Detect which cell encompasses the target text, then output its (X, Y) center coordinate. 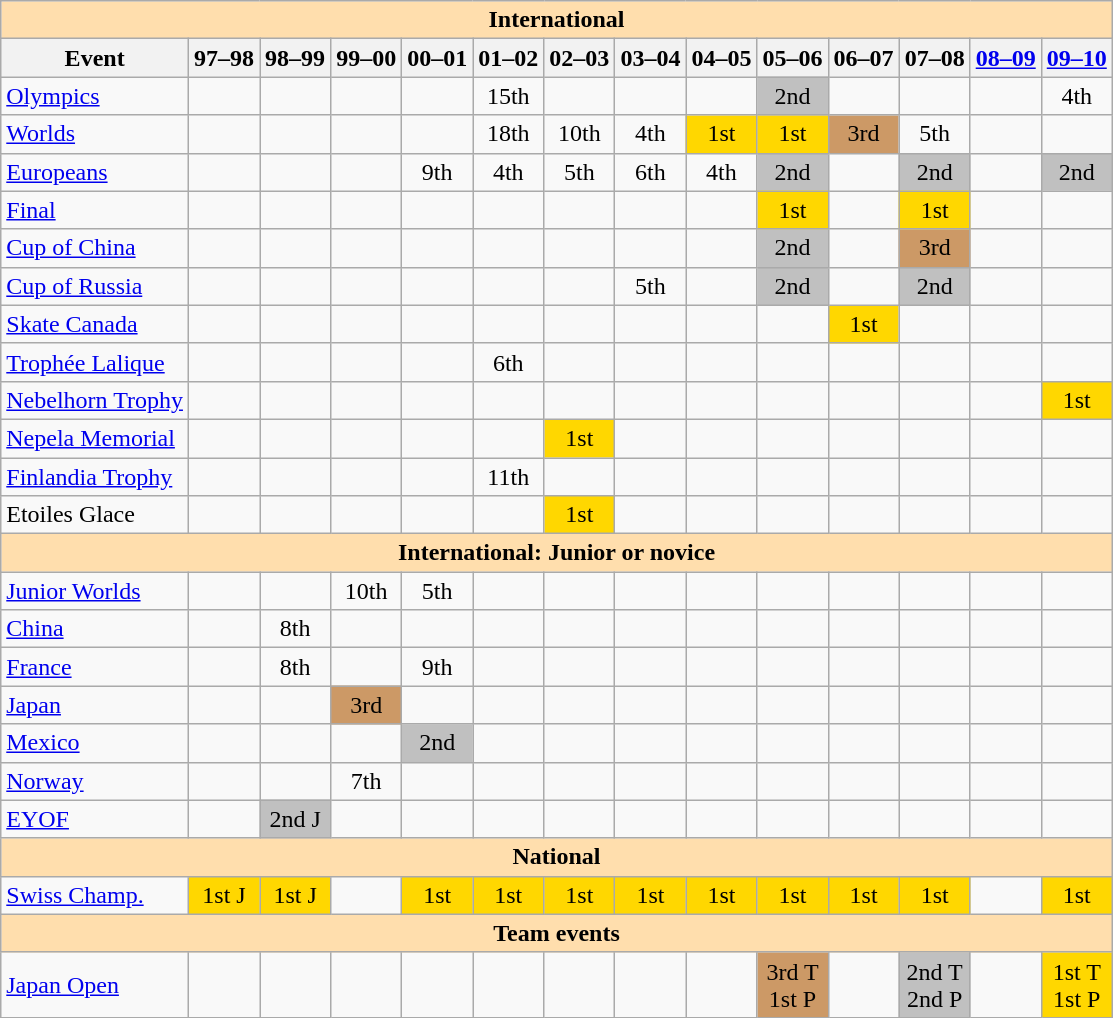
97–98 (224, 58)
Trophée Lalique (95, 362)
Cup of Russia (95, 286)
01–02 (508, 58)
11th (508, 477)
National (557, 857)
1st T 1st P (1076, 984)
Japan (95, 705)
Junior Worlds (95, 591)
Nebelhorn Trophy (95, 400)
08–09 (1006, 58)
05–06 (792, 58)
Cup of China (95, 248)
07–08 (934, 58)
Europeans (95, 172)
Norway (95, 781)
99–00 (366, 58)
04–05 (722, 58)
3rd T 1st P (792, 984)
Mexico (95, 743)
Skate Canada (95, 324)
03–04 (650, 58)
00–01 (438, 58)
15th (508, 96)
EYOF (95, 819)
Finlandia Trophy (95, 477)
France (95, 667)
02–03 (580, 58)
06–07 (864, 58)
98–99 (296, 58)
09–10 (1076, 58)
7th (366, 781)
Nepela Memorial (95, 438)
Team events (557, 933)
18th (508, 134)
2nd T 2nd P (934, 984)
International (557, 20)
2nd J (296, 819)
Swiss Champ. (95, 895)
Olympics (95, 96)
International: Junior or novice (557, 553)
Worlds (95, 134)
Japan Open (95, 984)
Etoiles Glace (95, 515)
China (95, 629)
Final (95, 210)
Event (95, 58)
